Capture the cell that displays the provided text and extract its [x, y] central coordinate. 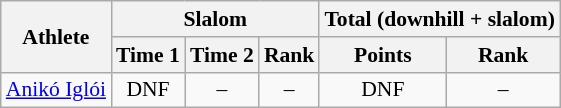
Time 1 [148, 55]
Anikó Iglói [56, 90]
Slalom [215, 19]
Points [382, 55]
Total (downhill + slalom) [440, 19]
Time 2 [222, 55]
Athlete [56, 36]
